Provide the [x, y] coordinate of the cell's center where the given text is located.  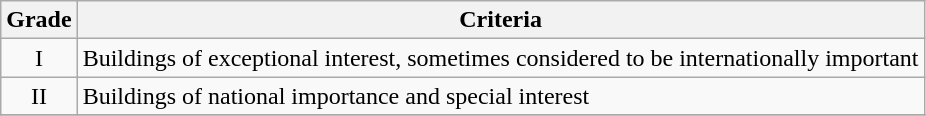
I [39, 58]
II [39, 96]
Grade [39, 20]
Buildings of national importance and special interest [500, 96]
Criteria [500, 20]
Buildings of exceptional interest, sometimes considered to be internationally important [500, 58]
